Detect which cell encompasses the target text, then output its (X, Y) center coordinate. 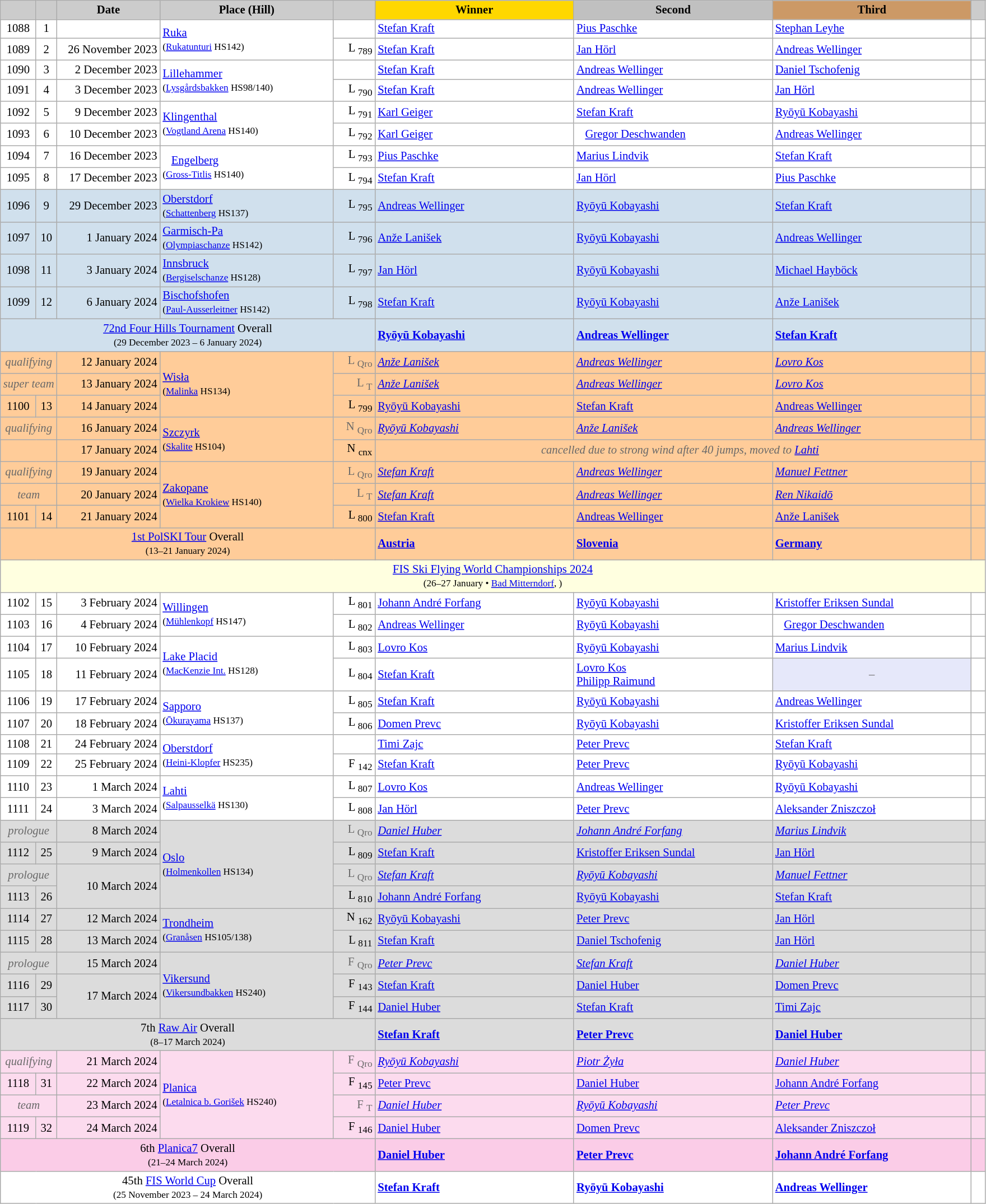
F 142 (354, 765)
24 March 2024 (109, 1128)
17 March 2024 (109, 996)
6th Planica7 Overall(21–24 March 2024) (188, 1155)
25 February 2024 (109, 765)
13 January 2024 (109, 384)
1098 (18, 270)
18 (46, 674)
13 (46, 407)
Lillehammer(Lysgårdsbakken HS98/140) (246, 81)
Ren Nikaidō (872, 494)
1107 (18, 724)
9 December 2023 (109, 112)
20 January 2024 (109, 494)
1105 (18, 674)
Garmisch-Pa(Olympiaschanze HS142) (246, 238)
L 801 (354, 603)
10 (46, 238)
72nd Four Hills Tournament Overall(29 December 2023 – 6 January 2024) (188, 335)
Piotr Żyła (673, 1062)
1114 (18, 918)
1091 (18, 90)
Stephan Leyhe (872, 29)
1094 (18, 156)
20 (46, 724)
Wisła(Malinka HS134) (246, 384)
1093 (18, 134)
1118 (18, 1083)
15 March 2024 (109, 963)
21 January 2024 (109, 516)
1102 (18, 603)
1104 (18, 647)
L 796 (354, 238)
22 March 2024 (109, 1083)
1092 (18, 112)
L 797 (354, 270)
28 (46, 941)
10 March 2024 (109, 886)
4 (46, 90)
1099 (18, 302)
1112 (18, 852)
L 792 (354, 134)
5 (46, 112)
1089 (18, 49)
12 March 2024 (109, 918)
14 January 2024 (109, 407)
17 (46, 647)
8 (46, 178)
L 795 (354, 206)
17 January 2024 (109, 450)
6 (46, 134)
19 January 2024 (109, 473)
Engelberg(Gross-Titlis HS140) (246, 167)
16 December 2023 (109, 156)
L 805 (354, 701)
FIS Ski Flying World Championships 2024(26–27 January • Bad Mitterndorf, ) (493, 576)
16 (46, 625)
Slovenia (673, 544)
1103 (18, 625)
L 799 (354, 407)
L 804 (354, 674)
N 162 (354, 918)
1110 (18, 786)
23 (46, 786)
Innsbruck(Bergiselschanze HS128) (246, 270)
F 144 (354, 1007)
1109 (18, 765)
L 808 (354, 809)
1115 (18, 941)
L 789 (354, 49)
1097 (18, 238)
– (872, 674)
L 793 (354, 156)
21 (46, 744)
Ruka(Rukatunturi HS142) (246, 39)
Third (872, 10)
F 146 (354, 1128)
21 March 2024 (109, 1062)
26 November 2023 (109, 49)
1101 (18, 516)
Willingen(Mühlenkopf HS147) (246, 614)
1st PolSKI Tour Overall(13–21 January 2024) (188, 544)
Szczyrk(Skalite HS104) (246, 439)
Place (Hill) (246, 10)
Bischofshofen(Paul-Ausserleitner HS142) (246, 302)
L 809 (354, 852)
7th Raw Air Overall(8–17 March 2024) (188, 1034)
super team (29, 384)
29 December 2023 (109, 206)
L 790 (354, 90)
8 March 2024 (109, 831)
1090 (18, 69)
F T (354, 1105)
Germany (872, 544)
17 February 2024 (109, 701)
Planica(Letalnica b. Gorišek HS240) (246, 1095)
Winner (474, 10)
1096 (18, 206)
1119 (18, 1128)
Vikersund(Vikersundbakken HS240) (246, 985)
6 January 2024 (109, 302)
24 February 2024 (109, 744)
1088 (18, 29)
7 (46, 156)
11 (46, 270)
17 December 2023 (109, 178)
Lovro Kos Philipp Raimund (673, 674)
16 January 2024 (109, 428)
32 (46, 1128)
3 February 2024 (109, 603)
L 803 (354, 647)
24 (46, 809)
2 December 2023 (109, 69)
Zakopane(Wielka Krokiew HS140) (246, 494)
3 December 2023 (109, 90)
N Qro (354, 428)
3 January 2024 (109, 270)
1117 (18, 1007)
L 811 (354, 941)
1 (46, 29)
9 (46, 206)
1106 (18, 701)
Klingenthal(Vogtland Arena HS140) (246, 123)
Date (109, 10)
F 145 (354, 1083)
2 (46, 49)
3 (46, 69)
18 February 2024 (109, 724)
12 January 2024 (109, 362)
10 December 2023 (109, 134)
9 March 2024 (109, 852)
L 791 (354, 112)
4 February 2024 (109, 625)
14 (46, 516)
Oberstdorf(Heini-Klopfer HS235) (246, 755)
45th FIS World Cup Overall(25 November 2023 – 24 March 2024) (188, 1187)
31 (46, 1083)
13 March 2024 (109, 941)
F 143 (354, 984)
L 807 (354, 786)
Second (673, 10)
11 February 2024 (109, 674)
29 (46, 984)
1 March 2024 (109, 786)
3 March 2024 (109, 809)
L 798 (354, 302)
Oslo(Holmenkollen HS134) (246, 864)
1 January 2024 (109, 238)
25 (46, 852)
L 810 (354, 897)
Austria (474, 544)
N cnx (354, 450)
26 (46, 897)
10 February 2024 (109, 647)
23 March 2024 (109, 1105)
Lahti(Salpausselkä HS130) (246, 797)
15 (46, 603)
30 (46, 1007)
27 (46, 918)
Michael Hayböck (872, 270)
1095 (18, 178)
19 (46, 701)
L 800 (354, 516)
1108 (18, 744)
1100 (18, 407)
1111 (18, 809)
12 (46, 302)
Trondheim(Granåsen HS105/138) (246, 930)
L 806 (354, 724)
L 802 (354, 625)
Oberstdorf(Schattenberg HS137) (246, 206)
1113 (18, 897)
1116 (18, 984)
cancelled due to strong wind after 40 jumps, moved to Lahti (680, 450)
Sapporo(Ōkurayama HS137) (246, 712)
L 794 (354, 178)
Lake Placid(MacKenzie Int. HS128) (246, 663)
22 (46, 765)
